Identify which cell holds the provided text, then report its [x, y] central coordinate. 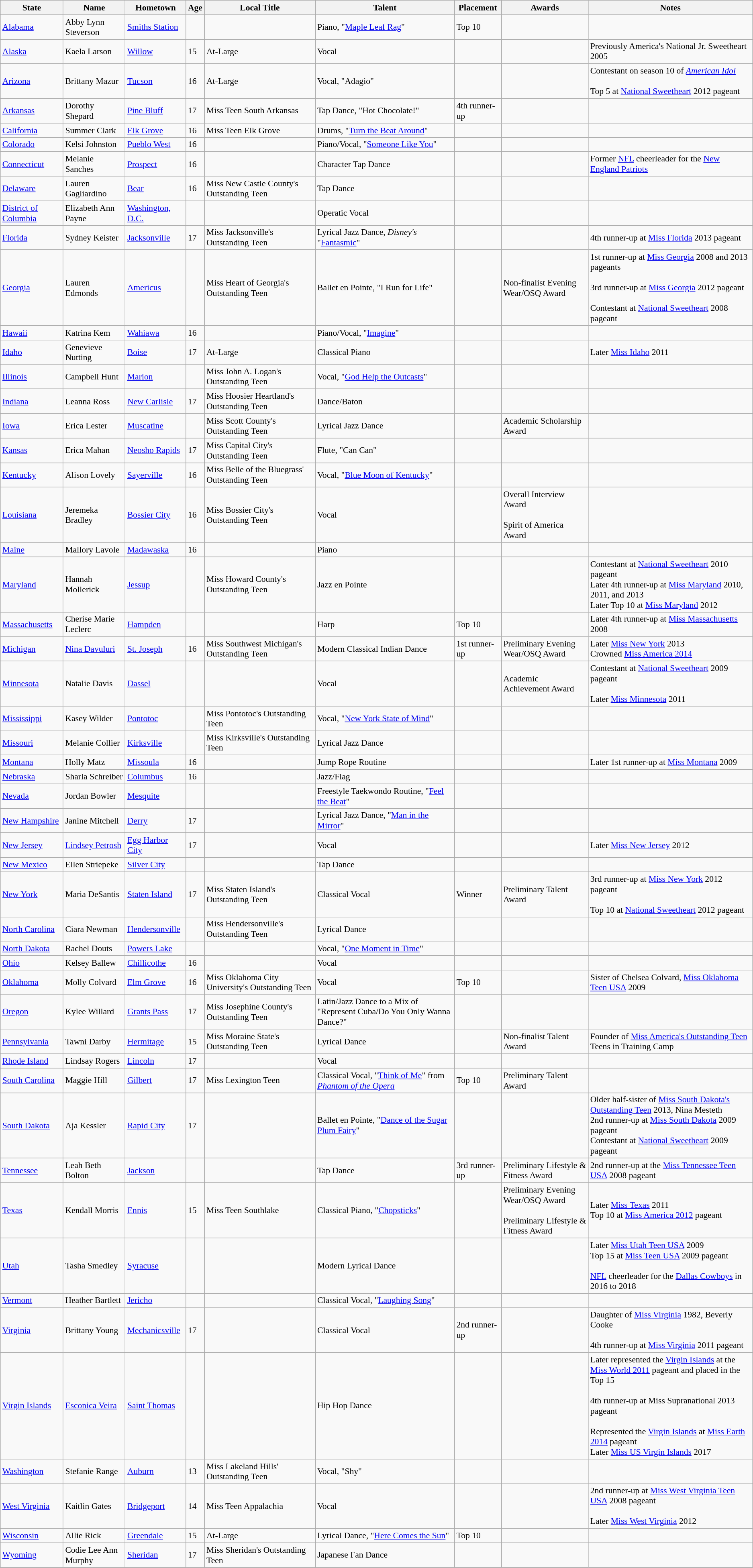
Talent [385, 8]
Florida [32, 238]
Erica Mahan [94, 451]
Alison Lovely [94, 475]
Leah Beth Bolton [94, 1171]
Tennessee [32, 1171]
Dance/Baton [385, 402]
Miss Teen Southlake [260, 1211]
Natalie Davis [94, 684]
Miss Southwest Michigan's Outstanding Teen [260, 649]
Harp [385, 624]
New Carlisle [156, 402]
Michigan [32, 649]
Jump Rope Routine [385, 763]
Texas [32, 1211]
Louisiana [32, 515]
Chillicothe [156, 963]
Utah [32, 1266]
Jazz en Pointe [385, 585]
Miss Capital City's Outstanding Teen [260, 451]
Sister of Chelsea Colvard, Miss Oklahoma Teen USA 2009 [671, 982]
Ellen Striepeke [94, 865]
Mallory Lavole [94, 550]
Drums, "Turn the Beat Around" [385, 130]
Abby Lynn Steverson [94, 27]
Missouri [32, 743]
Genevieve Nutting [94, 353]
Montana [32, 763]
Holly Matz [94, 763]
Colorado [32, 145]
Kirksville [156, 743]
Overall Interview AwardSpirit of America Award [545, 515]
Americus [156, 288]
Illinois [32, 377]
Nina Davuluri [94, 649]
Lyrical Jazz Dance, Disney's "Fantasmic" [385, 238]
Massachusetts [32, 624]
Classical Piano, "Chopsticks" [385, 1211]
Vocal, "Shy" [385, 1471]
Classical Vocal, "Think of Me" from Phantom of the Opera [385, 1080]
Pueblo West [156, 145]
Flute, "Can Can" [385, 451]
Preliminary Evening Wear/OSQ AwardPreliminary Lifestyle & Fitness Award [545, 1211]
Miss Lexington Teen [260, 1080]
Arkansas [32, 111]
Delaware [32, 189]
2nd runner-up at the Miss Tennessee Teen USA 2008 pageant [671, 1171]
Miss Sheridan's Outstanding Teen [260, 1556]
Miss Pontotoc's Outstanding Teen [260, 719]
3rd runner-up [478, 1171]
Bear [156, 189]
Vermont [32, 1301]
Character Tap Dance [385, 164]
Jordan Bowler [94, 796]
Katrina Kem [94, 333]
Vocal, "Blue Moon of Kentucky" [385, 475]
Iowa [32, 426]
Georgia [32, 288]
Syracuse [156, 1266]
Wisconsin [32, 1536]
Kendall Morris [94, 1211]
Miss New Castle County's Outstanding Teen [260, 189]
Oklahoma [32, 982]
Idaho [32, 353]
Muscatine [156, 426]
Lindsey Petrosh [94, 846]
Boise [156, 353]
Pontotoc [156, 719]
Molly Colvard [94, 982]
Hampden [156, 624]
Former NFL cheerleader for the New England Patriots [671, 164]
Piano, "Maple Leaf Rag" [385, 27]
Alaska [32, 51]
Lauren Gagliardino [94, 189]
Dorothy Shepard [94, 111]
Classical Piano [385, 353]
Pennsylvania [32, 1042]
Freestyle Taekwondo Routine, "Feel the Beat" [385, 796]
Mechanicsville [156, 1330]
Daughter of Miss Virginia 1982, Beverly Cooke4th runner-up at Miss Virginia 2011 pageant [671, 1330]
Virgin Islands [32, 1406]
Miss Hendersonville's Outstanding Teen [260, 929]
Connecticut [32, 164]
Miss Lakeland Hills' Outstanding Teen [260, 1471]
Contestant at National Sweetheart 2009 pageantLater Miss Minnesota 2011 [671, 684]
Latin/Jazz Dance to a Mix of "Represent Cuba/Do You Only Wanna Dance?" [385, 1012]
Janine Mitchell [94, 821]
Later Miss Texas 2011Top 10 at Miss America 2012 pageant [671, 1211]
2nd runner-up [478, 1330]
Sydney Keister [94, 238]
Notes [671, 8]
Ballet en Pointe, "Dance of the Sugar Plum Fairy" [385, 1125]
Hermitage [156, 1042]
Sheridan [156, 1556]
Mississippi [32, 719]
Miss Staten Island's Outstanding Teen [260, 894]
Tasha Smedley [94, 1266]
Mesquite [156, 796]
Willow [156, 51]
Nevada [32, 796]
Bossier City [156, 515]
Sayerville [156, 475]
Contestant on season 10 of American IdolTop 5 at National Sweetheart 2012 pageant [671, 81]
Vocal, "One Moment in Time" [385, 949]
Oregon [32, 1012]
Melanie Sanches [94, 164]
Previously America's National Jr. Sweetheart 2005 [671, 51]
Hip Hop Dance [385, 1406]
Age [195, 8]
Heather Bartlett [94, 1301]
Miss Josephine County's Outstanding Teen [260, 1012]
Miss Teen Elk Grove [260, 130]
Non-finalist Talent Award [545, 1042]
Jackson [156, 1171]
Ballet en Pointe, "I Run for Life" [385, 288]
North Dakota [32, 949]
Columbus [156, 777]
Lyrical Dance, "Here Comes the Sun" [385, 1536]
Ennis [156, 1211]
Madawaska [156, 550]
St. Joseph [156, 649]
Hawaii [32, 333]
Sharla Schreiber [94, 777]
Maryland [32, 585]
Codie Lee Ann Murphy [94, 1556]
1st runner-up [478, 649]
District of Columbia [32, 213]
Jessup [156, 585]
Miss Oklahoma City University's Outstanding Teen [260, 982]
Lyrical Jazz Dance, "Man in the Mirror" [385, 821]
Later 1st runner-up at Miss Montana 2009 [671, 763]
Miss Belle of the Bluegrass' Outstanding Teen [260, 475]
Rapid City [156, 1125]
New Mexico [32, 865]
South Dakota [32, 1125]
Academic Achievement Award [545, 684]
Elizabeth Ann Payne [94, 213]
West Virginia [32, 1506]
Contestant at National Sweetheart 2010 pageantLater 4th runner-up at Miss Maryland 2010, 2011, and 2013Later Top 10 at Miss Maryland 2012 [671, 585]
Dassel [156, 684]
1st runner-up at Miss Georgia 2008 and 2013 pageants3rd runner-up at Miss Georgia 2012 pageantContestant at National Sweetheart 2008 pageant [671, 288]
Tucson [156, 81]
Founder of Miss America's Outstanding Teen Teens in Training Camp [671, 1042]
State [32, 8]
Kelsi Johnston [94, 145]
New York [32, 894]
Miss Howard County's Outstanding Teen [260, 585]
Miss Jacksonville's Outstanding Teen [260, 238]
Miss Bossier City's Outstanding Teen [260, 515]
Leanna Ross [94, 402]
Miss Moraine State's Outstanding Teen [260, 1042]
Kansas [32, 451]
North Carolina [32, 929]
Rhode Island [32, 1061]
Awards [545, 8]
Saint Thomas [156, 1406]
Academic Scholarship Award [545, 426]
Gilbert [156, 1080]
Grants Pass [156, 1012]
Missoula [156, 763]
Wahiawa [156, 333]
4th runner-up [478, 111]
Placement [478, 8]
Operatic Vocal [385, 213]
Japanese Fan Dance [385, 1556]
Miss Kirksville's Outstanding Teen [260, 743]
Arizona [32, 81]
South Carolina [32, 1080]
Kaela Larson [94, 51]
Maggie Hill [94, 1080]
Tawni Darby [94, 1042]
4th runner-up at Miss Florida 2013 pageant [671, 238]
Non-finalist Evening Wear/OSQ Award [545, 288]
Miss Heart of Georgia's Outstanding Teen [260, 288]
14 [195, 1506]
Later Miss Idaho 2011 [671, 353]
Miss John A. Logan's Outstanding Teen [260, 377]
New Jersey [32, 846]
Cherise Marie Leclerc [94, 624]
Alabama [32, 27]
New Hampshire [32, 821]
Prospect [156, 164]
Erica Lester [94, 426]
Staten Island [156, 894]
Jeremeka Bradley [94, 515]
Brittany Mazur [94, 81]
Jericho [156, 1301]
Washington, D.C. [156, 213]
Miss Teen Appalachia [260, 1506]
Winner [478, 894]
Egg Harbor City [156, 846]
Preliminary Evening Wear/OSQ Award [545, 649]
Neosho Rapids [156, 451]
Piano/Vocal, "Imagine" [385, 333]
Ohio [32, 963]
Hendersonville [156, 929]
Jazz/Flag [385, 777]
Aja Kessler [94, 1125]
Marion [156, 377]
Brittany Young [94, 1330]
Auburn [156, 1471]
Campbell Hunt [94, 377]
Classical Vocal, "Laughing Song" [385, 1301]
Wyoming [32, 1556]
Pine Bluff [156, 111]
Vocal, "New York State of Mind" [385, 719]
Tap Dance, "Hot Chocolate!" [385, 111]
Elm Grove [156, 982]
Maine [32, 550]
Local Title [260, 8]
Vocal, "God Help the Outcasts" [385, 377]
Kaitlin Gates [94, 1506]
Ciara Newman [94, 929]
Vocal, "Adagio" [385, 81]
Bridgeport [156, 1506]
Lauren Edmonds [94, 288]
Later Miss New York 2013Crowned Miss America 2014 [671, 649]
Hannah Mollerick [94, 585]
Derry [156, 821]
Elk Grove [156, 130]
Lindsay Rogers [94, 1061]
Later Miss New Jersey 2012 [671, 846]
Summer Clark [94, 130]
Kentucky [32, 475]
Silver City [156, 865]
2nd runner-up at Miss West Virginia Teen USA 2008 pageantLater Miss West Virginia 2012 [671, 1506]
3rd runner-up at Miss New York 2012 pageantTop 10 at National Sweetheart 2012 pageant [671, 894]
Modern Classical Indian Dance [385, 649]
Washington [32, 1471]
Kelsey Ballew [94, 963]
Jacksonville [156, 238]
Nebraska [32, 777]
Miss Teen South Arkansas [260, 111]
Powers Lake [156, 949]
California [32, 130]
Piano/Vocal, "Someone Like You" [385, 145]
Modern Lyrical Dance [385, 1266]
Rachel Douts [94, 949]
Lincoln [156, 1061]
Minnesota [32, 684]
Maria DeSantis [94, 894]
Allie Rick [94, 1536]
Kasey Wilder [94, 719]
Virginia [32, 1330]
Miss Scott County's Outstanding Teen [260, 426]
Miss Hoosier Heartland's Outstanding Teen [260, 402]
Name [94, 8]
Indiana [32, 402]
Smiths Station [156, 27]
Stefanie Range [94, 1471]
13 [195, 1471]
Hometown [156, 8]
Kylee Willard [94, 1012]
Esconica Veira [94, 1406]
Greendale [156, 1536]
Piano [385, 550]
Preliminary Lifestyle & Fitness Award [545, 1171]
Later 4th runner-up at Miss Massachusetts 2008 [671, 624]
Later Miss Utah Teen USA 2009Top 15 at Miss Teen USA 2009 pageantNFL cheerleader for the Dallas Cowboys in 2016 to 2018 [671, 1266]
Melanie Collier [94, 743]
